Determine the [X, Y] coordinate at the center of the cell enclosing the given text.  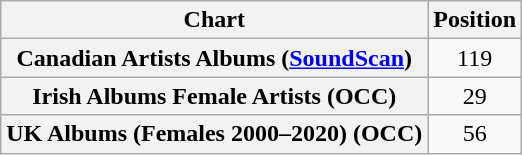
56 [475, 134]
Irish Albums Female Artists (OCC) [214, 96]
Canadian Artists Albums (SoundScan) [214, 58]
119 [475, 58]
UK Albums (Females 2000–2020) (OCC) [214, 134]
Position [475, 20]
Chart [214, 20]
29 [475, 96]
